From the cell containing the given text, extract its center point as (X, Y) coordinate. 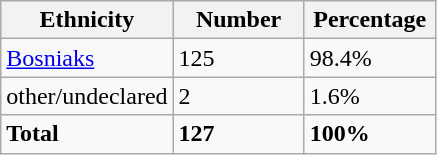
98.4% (370, 58)
125 (238, 58)
other/undeclared (87, 96)
Bosniaks (87, 58)
Number (238, 20)
100% (370, 134)
2 (238, 96)
Ethnicity (87, 20)
Total (87, 134)
127 (238, 134)
Percentage (370, 20)
1.6% (370, 96)
